Provide the (x, y) coordinate of the cell's center where the given text is located.  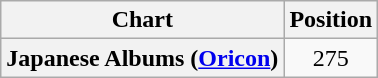
Position (331, 20)
Japanese Albums (Oricon) (142, 58)
Chart (142, 20)
275 (331, 58)
